Detect which cell encompasses the target text, then output its (x, y) center coordinate. 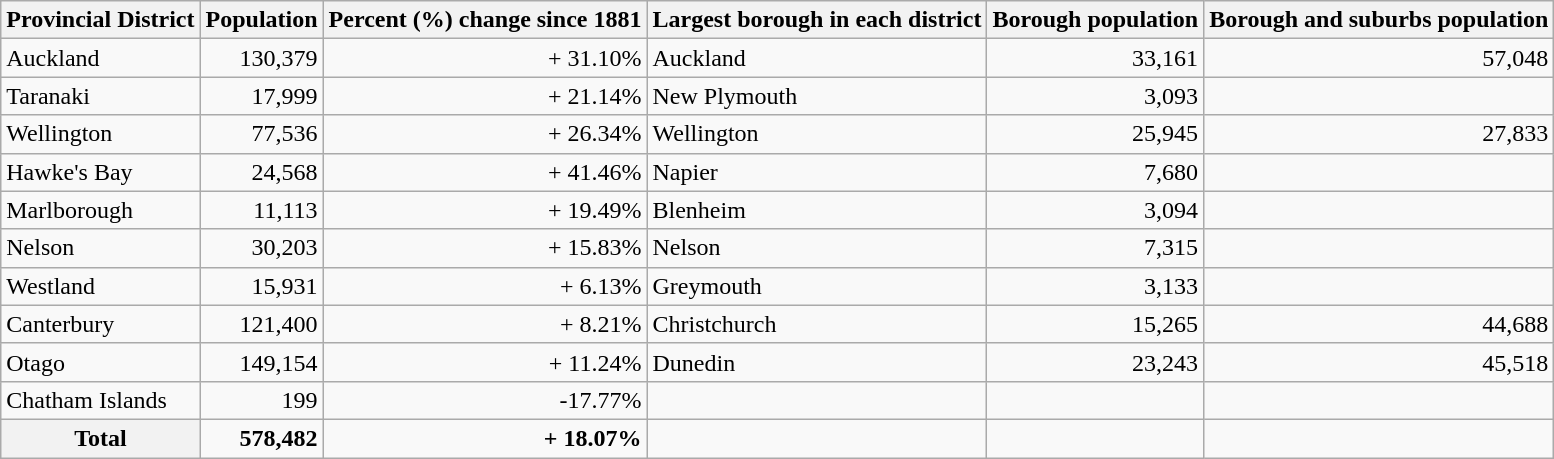
+ 15.83% (485, 248)
+ 6.13% (485, 286)
30,203 (262, 248)
Total (100, 438)
Chatham Islands (100, 400)
+ 8.21% (485, 324)
121,400 (262, 324)
+ 11.24% (485, 362)
Westland (100, 286)
+ 19.49% (485, 210)
Marlborough (100, 210)
Christchurch (817, 324)
15,265 (1096, 324)
27,833 (1379, 134)
Greymouth (817, 286)
24,568 (262, 172)
Napier (817, 172)
Dunedin (817, 362)
33,161 (1096, 58)
Taranaki (100, 96)
+ 18.07% (485, 438)
15,931 (262, 286)
-17.77% (485, 400)
149,154 (262, 362)
Blenheim (817, 210)
57,048 (1379, 58)
3,093 (1096, 96)
Population (262, 20)
Provincial District (100, 20)
Otago (100, 362)
Borough population (1096, 20)
199 (262, 400)
25,945 (1096, 134)
578,482 (262, 438)
11,113 (262, 210)
130,379 (262, 58)
+ 21.14% (485, 96)
17,999 (262, 96)
44,688 (1379, 324)
7,680 (1096, 172)
23,243 (1096, 362)
Largest borough in each district (817, 20)
45,518 (1379, 362)
+ 31.10% (485, 58)
+ 41.46% (485, 172)
Percent (%) change since 1881 (485, 20)
New Plymouth (817, 96)
7,315 (1096, 248)
77,536 (262, 134)
Hawke's Bay (100, 172)
3,133 (1096, 286)
Canterbury (100, 324)
Borough and suburbs population (1379, 20)
3,094 (1096, 210)
+ 26.34% (485, 134)
